Scan for the cell matching the given text and deliver its [x, y] coordinate at center. 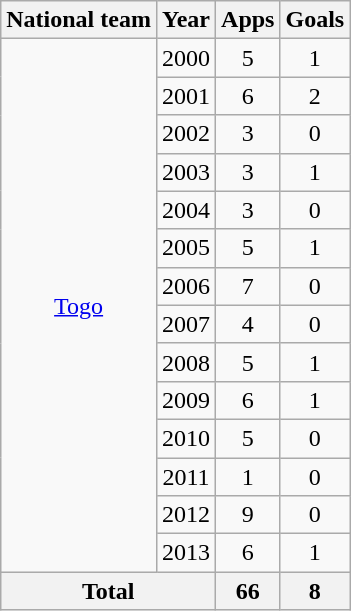
2010 [186, 438]
7 [248, 286]
66 [248, 591]
Goals [315, 20]
2012 [186, 515]
8 [315, 591]
2004 [186, 210]
2000 [186, 58]
2006 [186, 286]
2003 [186, 172]
National team [79, 20]
2005 [186, 248]
4 [248, 324]
2 [315, 96]
2009 [186, 400]
Togo [79, 306]
2008 [186, 362]
2007 [186, 324]
Year [186, 20]
2002 [186, 134]
Apps [248, 20]
9 [248, 515]
2013 [186, 553]
2011 [186, 477]
2001 [186, 96]
Total [108, 591]
